For the text-containing cell, return its midpoint in (X, Y) coordinate format. 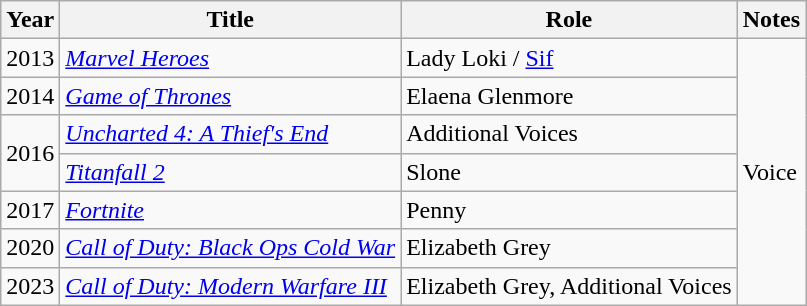
2016 (30, 153)
2017 (30, 210)
2013 (30, 58)
Elaena Glenmore (570, 96)
Elizabeth Grey (570, 248)
Elizabeth Grey, Additional Voices (570, 286)
Slone (570, 172)
Lady Loki / Sif (570, 58)
Call of Duty: Black Ops Cold War (230, 248)
Call of Duty: Modern Warfare III (230, 286)
Voice (771, 172)
Fortnite (230, 210)
Additional Voices (570, 134)
2014 (30, 96)
Penny (570, 210)
2023 (30, 286)
Role (570, 20)
Year (30, 20)
Notes (771, 20)
Game of Thrones (230, 96)
2020 (30, 248)
Uncharted 4: A Thief's End (230, 134)
Marvel Heroes (230, 58)
Titanfall 2 (230, 172)
Title (230, 20)
